Return the [X, Y] coordinate for the center point of the cell that contains the specified text.  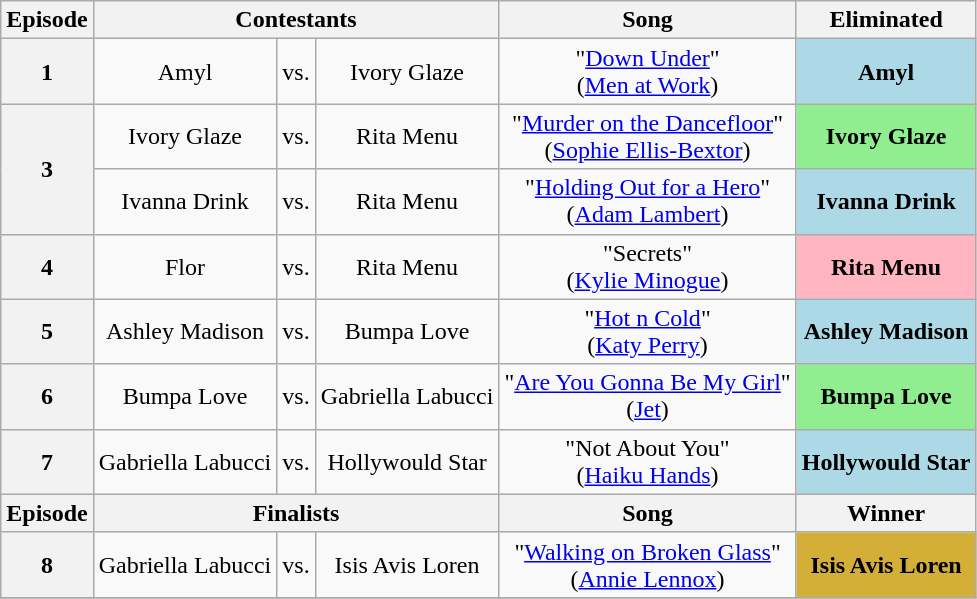
8 [47, 564]
Finalists [296, 513]
"Not About You"(Haiku Hands) [648, 462]
Eliminated [886, 20]
3 [47, 169]
"Down Under"(Men at Work) [648, 72]
"Murder on the Dancefloor"(Sophie Ellis-Bextor) [648, 136]
Contestants [296, 20]
6 [47, 396]
1 [47, 72]
Winner [886, 513]
5 [47, 332]
"Holding Out for a Hero"(Adam Lambert) [648, 202]
4 [47, 266]
Flor [185, 266]
"Hot n Cold"(Katy Perry) [648, 332]
"Walking on Broken Glass"(Annie Lennox) [648, 564]
"Are You Gonna Be My Girl"(Jet) [648, 396]
"Secrets"(Kylie Minogue) [648, 266]
7 [47, 462]
